For the text-containing cell, return its midpoint in [x, y] coordinate format. 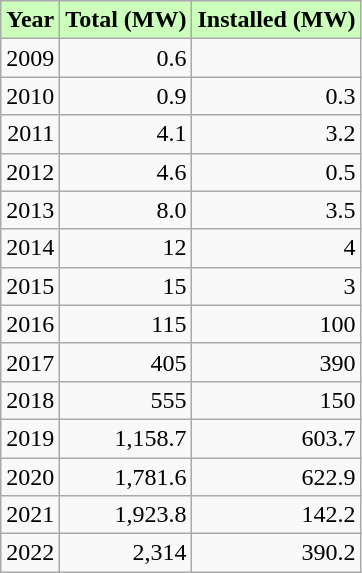
3.5 [276, 210]
3.2 [276, 134]
0.6 [126, 58]
2022 [30, 553]
2018 [30, 400]
603.7 [276, 438]
142.2 [276, 515]
2012 [30, 172]
3 [276, 286]
2015 [30, 286]
1,781.6 [126, 477]
Year [30, 20]
2010 [30, 96]
390 [276, 362]
Total (MW) [126, 20]
1,923.8 [126, 515]
4.1 [126, 134]
555 [126, 400]
405 [126, 362]
0.9 [126, 96]
2009 [30, 58]
4 [276, 248]
100 [276, 324]
2013 [30, 210]
4.6 [126, 172]
Installed (MW) [276, 20]
2017 [30, 362]
1,158.7 [126, 438]
150 [276, 400]
2016 [30, 324]
2011 [30, 134]
12 [126, 248]
2014 [30, 248]
15 [126, 286]
2020 [30, 477]
0.3 [276, 96]
2019 [30, 438]
2021 [30, 515]
2,314 [126, 553]
622.9 [276, 477]
8.0 [126, 210]
390.2 [276, 553]
0.5 [276, 172]
115 [126, 324]
